Identify which cell holds the provided text, then report its (X, Y) central coordinate. 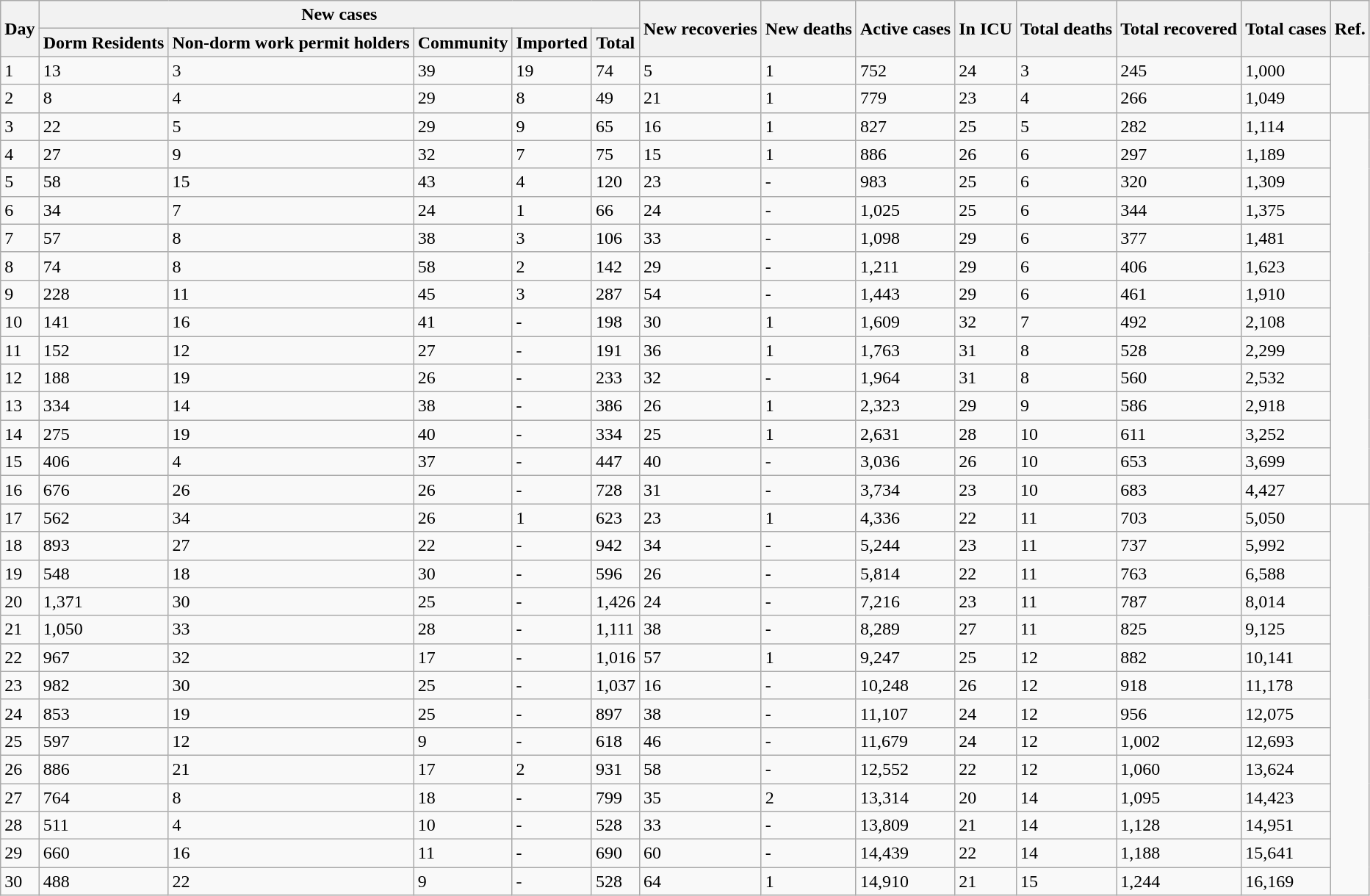
764 (104, 797)
5,244 (905, 546)
511 (104, 825)
13,314 (905, 797)
3,734 (905, 490)
8,014 (1286, 601)
141 (104, 322)
931 (616, 769)
1,211 (905, 266)
690 (616, 853)
623 (616, 518)
1,623 (1286, 266)
120 (616, 182)
1,098 (905, 238)
5,050 (1286, 518)
1,189 (1286, 154)
Community (463, 43)
982 (104, 685)
825 (1179, 629)
1,188 (1179, 853)
752 (905, 71)
377 (1179, 238)
46 (700, 741)
66 (616, 210)
35 (700, 797)
60 (700, 853)
827 (905, 126)
Total deaths (1066, 29)
737 (1179, 546)
8,289 (905, 629)
983 (905, 182)
1,111 (616, 629)
152 (104, 350)
562 (104, 518)
728 (616, 490)
10,141 (1286, 657)
Day (20, 29)
5,992 (1286, 546)
10,248 (905, 685)
Ref. (1350, 29)
188 (104, 378)
676 (104, 490)
Dorm Residents (104, 43)
1,910 (1286, 294)
New recoveries (700, 29)
660 (104, 853)
9,247 (905, 657)
65 (616, 126)
683 (1179, 490)
233 (616, 378)
488 (104, 881)
228 (104, 294)
799 (616, 797)
11,107 (905, 713)
461 (1179, 294)
36 (700, 350)
1,000 (1286, 71)
897 (616, 713)
142 (616, 266)
Active cases (905, 29)
2,631 (905, 434)
882 (1179, 657)
597 (104, 741)
275 (104, 434)
3,252 (1286, 434)
320 (1179, 182)
1,763 (905, 350)
7,216 (905, 601)
New cases (339, 15)
4,427 (1286, 490)
586 (1179, 406)
Non-dorm work permit holders (291, 43)
3,036 (905, 462)
1,002 (1179, 741)
1,609 (905, 322)
14,951 (1286, 825)
763 (1179, 574)
64 (700, 881)
703 (1179, 518)
386 (616, 406)
942 (616, 546)
297 (1179, 154)
2,918 (1286, 406)
49 (616, 98)
560 (1179, 378)
956 (1179, 713)
1,375 (1286, 210)
1,060 (1179, 769)
9,125 (1286, 629)
596 (616, 574)
618 (616, 741)
Imported (552, 43)
6,588 (1286, 574)
492 (1179, 322)
245 (1179, 71)
1,037 (616, 685)
1,114 (1286, 126)
Total recovered (1179, 29)
1,128 (1179, 825)
1,481 (1286, 238)
1,964 (905, 378)
1,049 (1286, 98)
106 (616, 238)
198 (616, 322)
1,426 (616, 601)
13,809 (905, 825)
2,108 (1286, 322)
1,050 (104, 629)
14,910 (905, 881)
4,336 (905, 518)
43 (463, 182)
75 (616, 154)
11,178 (1286, 685)
287 (616, 294)
2,323 (905, 406)
41 (463, 322)
1,025 (905, 210)
Total (616, 43)
54 (700, 294)
191 (616, 350)
12,075 (1286, 713)
548 (104, 574)
893 (104, 546)
853 (104, 713)
37 (463, 462)
2,532 (1286, 378)
45 (463, 294)
13,624 (1286, 769)
282 (1179, 126)
14,423 (1286, 797)
447 (616, 462)
2,299 (1286, 350)
3,699 (1286, 462)
779 (905, 98)
11,679 (905, 741)
918 (1179, 685)
787 (1179, 601)
967 (104, 657)
1,095 (1179, 797)
1,443 (905, 294)
1,016 (616, 657)
12,693 (1286, 741)
39 (463, 71)
1,309 (1286, 182)
611 (1179, 434)
5,814 (905, 574)
653 (1179, 462)
16,169 (1286, 881)
14,439 (905, 853)
1,371 (104, 601)
15,641 (1286, 853)
12,552 (905, 769)
In ICU (986, 29)
344 (1179, 210)
266 (1179, 98)
New deaths (808, 29)
1,244 (1179, 881)
Total cases (1286, 29)
